From the cell containing the given text, extract its center point as (X, Y) coordinate. 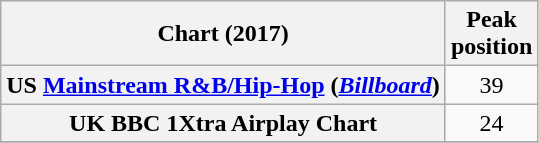
US Mainstream R&B/Hip-Hop (Billboard) (224, 85)
24 (491, 123)
UK BBC 1Xtra Airplay Chart (224, 123)
Peakposition (491, 34)
39 (491, 85)
Chart (2017) (224, 34)
